Output the (X, Y) coordinate of the center of the cell containing the given text.  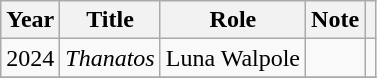
Title (110, 20)
Thanatos (110, 58)
Role (232, 20)
Year (30, 20)
Luna Walpole (232, 58)
2024 (30, 58)
Note (336, 20)
